Search for the cell housing the specified text and yield its [x, y] center coordinate. 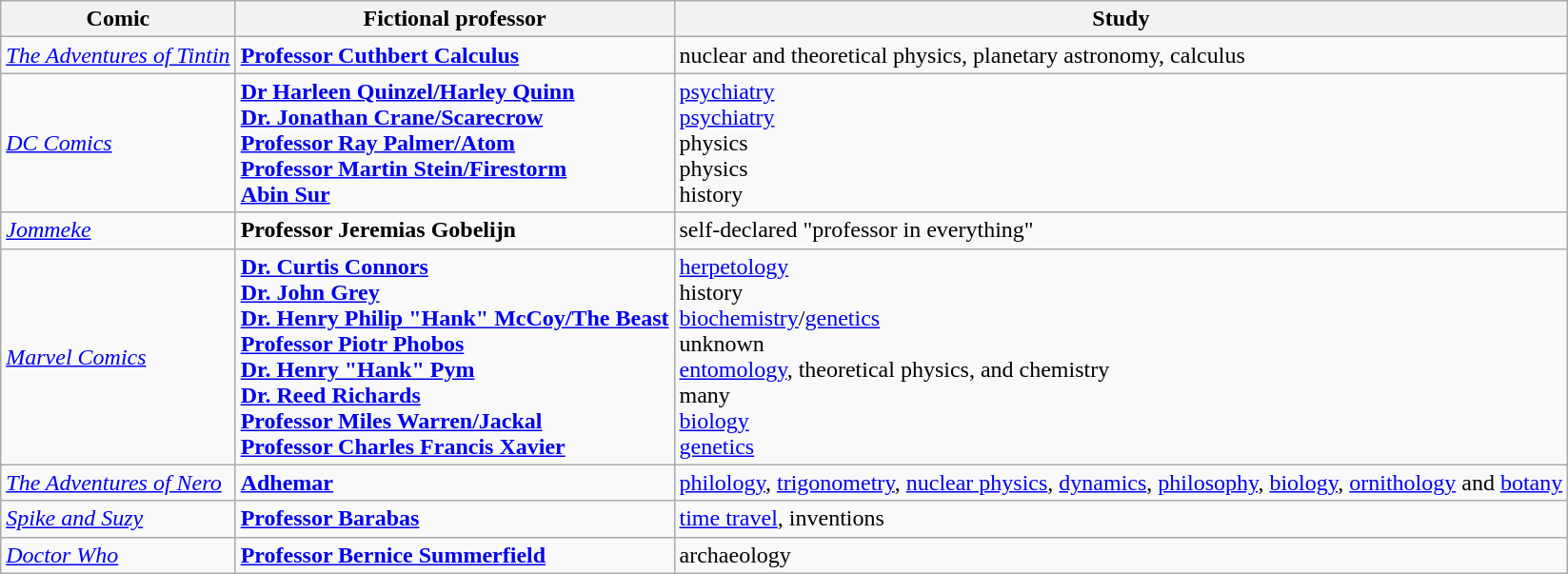
Professor Jeremias Gobelijn [455, 230]
Study [1121, 19]
Jommeke [118, 230]
herpetologyhistorybiochemistry/geneticsunknownentomology, theoretical physics, and chemistrymanybiologygenetics [1121, 356]
nuclear and theoretical physics, planetary astronomy, calculus [1121, 55]
DC Comics [118, 143]
Comic [118, 19]
time travel, inventions [1121, 519]
Professor Cuthbert Calculus [455, 55]
archaeology [1121, 555]
Fictional professor [455, 19]
self-declared "professor in everything" [1121, 230]
philology, trigonometry, nuclear physics, dynamics, philosophy, biology, ornithology and botany [1121, 483]
Doctor Who [118, 555]
The Adventures of Tintin [118, 55]
Marvel Comics [118, 356]
Adhemar [455, 483]
The Adventures of Nero [118, 483]
Professor Barabas [455, 519]
Professor Bernice Summerfield [455, 555]
psychiatrypsychiatryphysicsphysicshistory [1121, 143]
Dr Harleen Quinzel/Harley QuinnDr. Jonathan Crane/ScarecrowProfessor Ray Palmer/AtomProfessor Martin Stein/FirestormAbin Sur [455, 143]
Spike and Suzy [118, 519]
